For the text-containing cell, return its midpoint in [x, y] coordinate format. 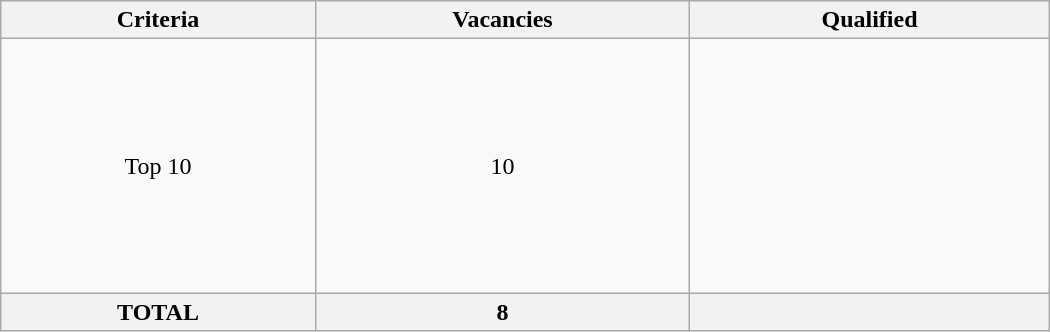
Top 10 [158, 166]
Qualified [870, 20]
TOTAL [158, 312]
Criteria [158, 20]
8 [502, 312]
10 [502, 166]
Vacancies [502, 20]
